Output the (x, y) coordinate of the center of the cell containing the given text.  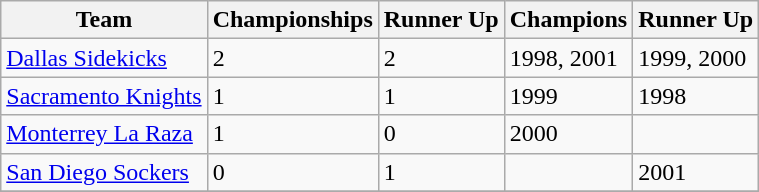
1999 (568, 96)
2001 (696, 172)
Monterrey La Raza (104, 134)
Team (104, 20)
Sacramento Knights (104, 96)
Championships (292, 20)
1998 (696, 96)
San Diego Sockers (104, 172)
1998, 2001 (568, 58)
Dallas Sidekicks (104, 58)
2000 (568, 134)
1999, 2000 (696, 58)
Champions (568, 20)
